Determine the [x, y] coordinate at the center of the cell enclosing the given text.  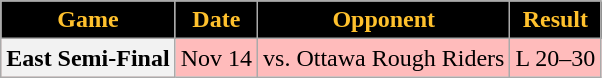
Game [88, 20]
Result [556, 20]
Opponent [384, 20]
Date [216, 20]
East Semi-Final [88, 58]
L 20–30 [556, 58]
Nov 14 [216, 58]
vs. Ottawa Rough Riders [384, 58]
